Detect which cell encompasses the target text, then output its [X, Y] center coordinate. 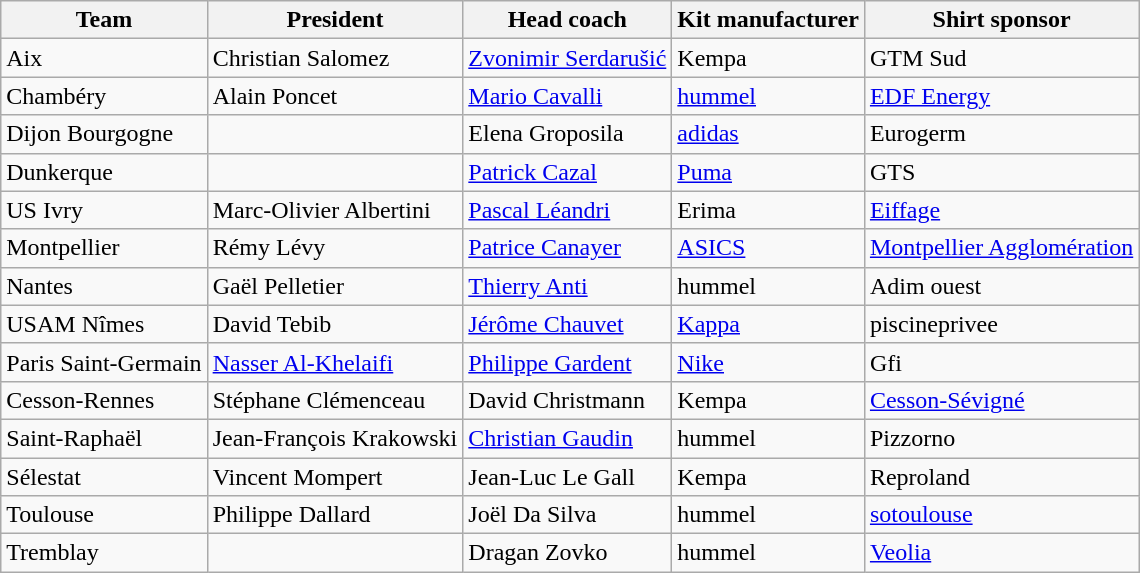
Jérôme Chauvet [568, 324]
Stéphane Clémenceau [335, 400]
Team [104, 20]
Toulouse [104, 515]
Aix [104, 58]
Puma [768, 172]
sotoulouse [1001, 515]
Joël Da Silva [568, 515]
Paris Saint-Germain [104, 362]
Sélestat [104, 477]
Vincent Mompert [335, 477]
Christian Gaudin [568, 438]
Patrice Canayer [568, 248]
Zvonimir Serdarušić [568, 58]
Adim ouest [1001, 286]
Nasser Al-Khelaifi [335, 362]
EDF Energy [1001, 96]
Kappa [768, 324]
piscineprivee [1001, 324]
President [335, 20]
GTS [1001, 172]
Reproland [1001, 477]
Nantes [104, 286]
Philippe Dallard [335, 515]
Rémy Lévy [335, 248]
Head coach [568, 20]
GTM Sud [1001, 58]
USAM Nîmes [104, 324]
Kit manufacturer [768, 20]
Nike [768, 362]
Patrick Cazal [568, 172]
ASICS [768, 248]
Eurogerm [1001, 134]
Dunkerque [104, 172]
Marc-Olivier Albertini [335, 210]
Elena Groposila [568, 134]
Shirt sponsor [1001, 20]
Dragan Zovko [568, 553]
Gaël Pelletier [335, 286]
Jean-François Krakowski [335, 438]
Eiffage [1001, 210]
Veolia [1001, 553]
Pascal Léandri [568, 210]
Thierry Anti [568, 286]
David Tebib [335, 324]
Jean-Luc Le Gall [568, 477]
Mario Cavalli [568, 96]
Pizzorno [1001, 438]
Saint-Raphaël [104, 438]
Cesson-Sévigné [1001, 400]
Erima [768, 210]
Alain Poncet [335, 96]
Christian Salomez [335, 58]
David Christmann [568, 400]
Philippe Gardent [568, 362]
Chambéry [104, 96]
Montpellier [104, 248]
Gfi [1001, 362]
Tremblay [104, 553]
US Ivry [104, 210]
adidas [768, 134]
Montpellier Agglomération [1001, 248]
Dijon Bourgogne [104, 134]
Cesson-Rennes [104, 400]
